Search for the cell housing the specified text and yield its [X, Y] center coordinate. 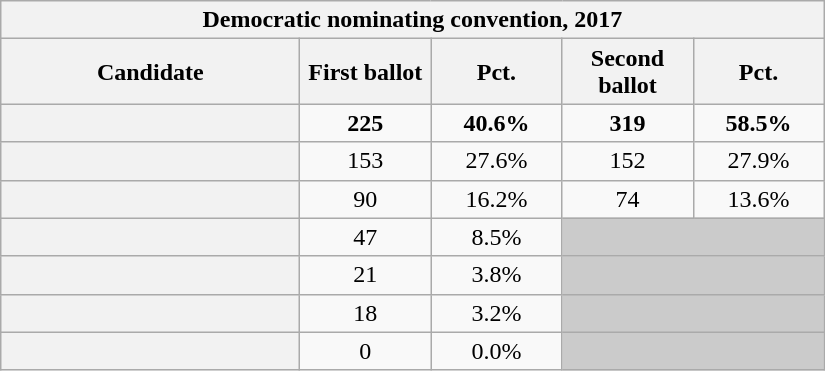
18 [366, 313]
8.5% [496, 237]
90 [366, 199]
0.0% [496, 351]
153 [366, 161]
Candidate [150, 72]
3.8% [496, 275]
152 [628, 161]
27.9% [758, 161]
319 [628, 123]
40.6% [496, 123]
13.6% [758, 199]
21 [366, 275]
3.2% [496, 313]
74 [628, 199]
225 [366, 123]
47 [366, 237]
First ballot [366, 72]
58.5% [758, 123]
Second ballot [628, 72]
16.2% [496, 199]
27.6% [496, 161]
Democratic nominating convention, 2017 [412, 20]
0 [366, 351]
